Detect which cell encompasses the target text, then output its (X, Y) center coordinate. 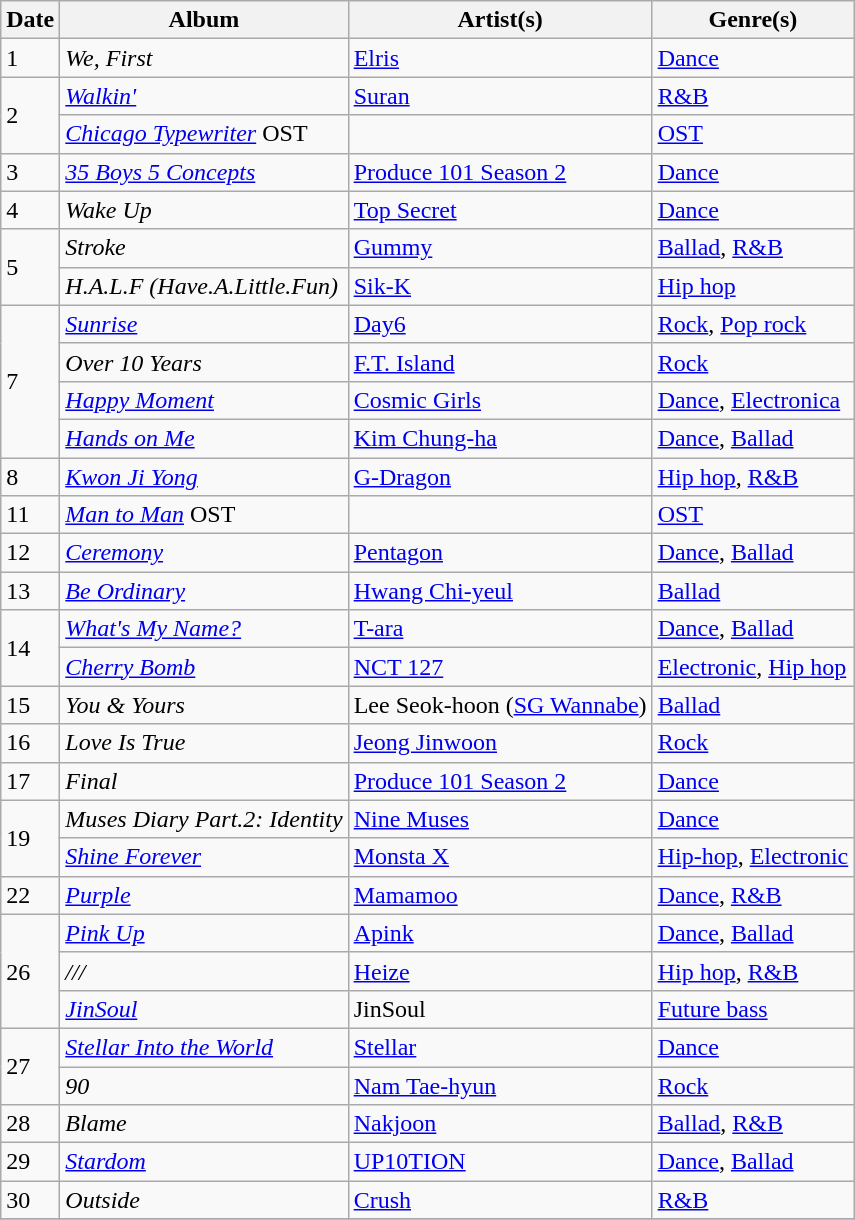
Pink Up (204, 933)
Nam Tae-hyun (500, 1085)
Stellar (500, 1047)
Happy Moment (204, 400)
G-Dragon (500, 477)
UP10TION (500, 1162)
13 (30, 591)
Genre(s) (753, 20)
Hip hop (753, 286)
Album (204, 20)
Over 10 Years (204, 362)
Hwang Chi-yeul (500, 591)
29 (30, 1162)
Dance, Electronica (753, 400)
Gummy (500, 248)
Blame (204, 1124)
14 (30, 648)
Crush (500, 1200)
4 (30, 210)
You & Yours (204, 705)
19 (30, 838)
90 (204, 1085)
Be Ordinary (204, 591)
Day6 (500, 324)
7 (30, 381)
Hip-hop, Electronic (753, 857)
/// (204, 971)
Monsta X (500, 857)
Cherry Bomb (204, 667)
Hands on Me (204, 438)
Cosmic Girls (500, 400)
15 (30, 705)
Nine Muses (500, 819)
Love Is True (204, 743)
Artist(s) (500, 20)
Suran (500, 96)
What's My Name? (204, 629)
Electronic, Hip hop (753, 667)
Stroke (204, 248)
We, First (204, 58)
Outside (204, 1200)
Kwon Ji Yong (204, 477)
Mamamoo (500, 895)
8 (30, 477)
F.T. Island (500, 362)
30 (30, 1200)
Shine Forever (204, 857)
Stardom (204, 1162)
22 (30, 895)
17 (30, 781)
Wake Up (204, 210)
Muses Diary Part.2: Identity (204, 819)
28 (30, 1124)
Walkin' (204, 96)
16 (30, 743)
Future bass (753, 1009)
26 (30, 971)
Jeong Jinwoon (500, 743)
Man to Man OST (204, 515)
Apink (500, 933)
Sunrise (204, 324)
27 (30, 1066)
Chicago Typewriter OST (204, 134)
Lee Seok-hoon (SG Wannabe) (500, 705)
Elris (500, 58)
Heize (500, 971)
Ceremony (204, 553)
Final (204, 781)
NCT 127 (500, 667)
11 (30, 515)
3 (30, 172)
Pentagon (500, 553)
12 (30, 553)
Purple (204, 895)
Stellar Into the World (204, 1047)
5 (30, 267)
Sik-K (500, 286)
H.A.L.F (Have.A.Little.Fun) (204, 286)
Kim Chung-ha (500, 438)
35 Boys 5 Concepts (204, 172)
Date (30, 20)
Nakjoon (500, 1124)
2 (30, 115)
Top Secret (500, 210)
T-ara (500, 629)
Rock, Pop rock (753, 324)
1 (30, 58)
Dance, R&B (753, 895)
